Locate the cell with the specified text and output its [X, Y] center coordinate. 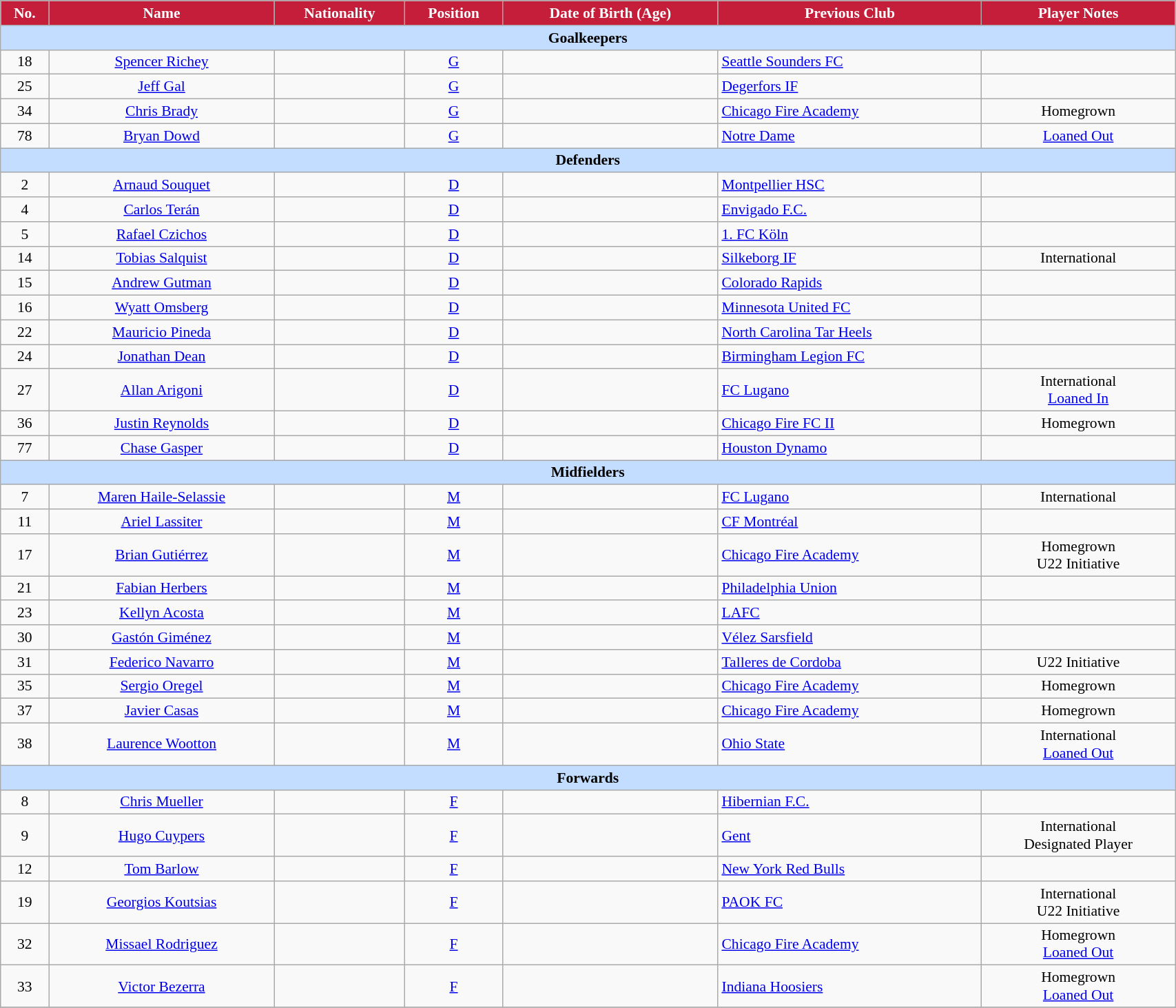
Silkeborg IF [849, 258]
Chicago Fire FC II [849, 424]
Hugo Cuypers [161, 835]
Envigado F.C. [849, 209]
InternationalU22 Initiative [1079, 903]
Jonathan Dean [161, 357]
77 [25, 448]
Gent [849, 835]
Mauricio Pineda [161, 332]
33 [25, 987]
Justin Reynolds [161, 424]
Allan Arigoni [161, 390]
Forwards [588, 778]
34 [25, 112]
12 [25, 869]
32 [25, 944]
Sergio Oregel [161, 686]
Name [161, 13]
22 [25, 332]
19 [25, 903]
Ohio State [849, 744]
Degerfors IF [849, 87]
Hibernian F.C. [849, 802]
Talleres de Cordoba [849, 662]
Seattle Sounders FC [849, 62]
17 [25, 555]
38 [25, 744]
Spencer Richey [161, 62]
Birmingham Legion FC [849, 357]
Tom Barlow [161, 869]
Indiana Hoosiers [849, 987]
Tobias Salquist [161, 258]
Kellyn Acosta [161, 613]
Player Notes [1079, 13]
Goalkeepers [588, 38]
Gastón Giménez [161, 637]
9 [25, 835]
Rafael Czichos [161, 234]
Colorado Rapids [849, 283]
Philadelphia Union [849, 588]
Wyatt Omsberg [161, 308]
7 [25, 497]
Previous Club [849, 13]
1. FC Köln [849, 234]
25 [25, 87]
Loaned Out [1079, 136]
23 [25, 613]
Georgios Koutsias [161, 903]
Federico Navarro [161, 662]
Position [453, 13]
Houston Dynamo [849, 448]
Montpellier HSC [849, 185]
Andrew Gutman [161, 283]
Jeff Gal [161, 87]
CF Montréal [849, 522]
PAOK FC [849, 903]
Chris Mueller [161, 802]
Missael Rodriguez [161, 944]
Javier Casas [161, 711]
5 [25, 234]
24 [25, 357]
Notre Dame [849, 136]
31 [25, 662]
InternationalDesignated Player [1079, 835]
36 [25, 424]
21 [25, 588]
15 [25, 283]
Nationality [340, 13]
78 [25, 136]
11 [25, 522]
Arnaud Souquet [161, 185]
16 [25, 308]
Carlos Terán [161, 209]
Chris Brady [161, 112]
35 [25, 686]
Date of Birth (Age) [610, 13]
HomegrownU22 Initiative [1079, 555]
Minnesota United FC [849, 308]
U22 Initiative [1079, 662]
4 [25, 209]
New York Red Bulls [849, 869]
Fabian Herbers [161, 588]
Brian Gutiérrez [161, 555]
18 [25, 62]
14 [25, 258]
North Carolina Tar Heels [849, 332]
Victor Bezerra [161, 987]
InternationalLoaned In [1079, 390]
LAFC [849, 613]
37 [25, 711]
8 [25, 802]
27 [25, 390]
Midfielders [588, 473]
Chase Gasper [161, 448]
Bryan Dowd [161, 136]
Laurence Wootton [161, 744]
2 [25, 185]
InternationalLoaned Out [1079, 744]
Maren Haile-Selassie [161, 497]
30 [25, 637]
Ariel Lassiter [161, 522]
Vélez Sarsfield [849, 637]
Defenders [588, 161]
No. [25, 13]
